Output the [X, Y] coordinate of the center of the cell containing the given text.  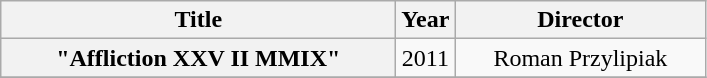
Director [580, 20]
2011 [426, 58]
Title [198, 20]
Roman Przylipiak [580, 58]
Year [426, 20]
"Affliction XXV II MMIX" [198, 58]
